Return [x, y] of the center of cell containing provided text 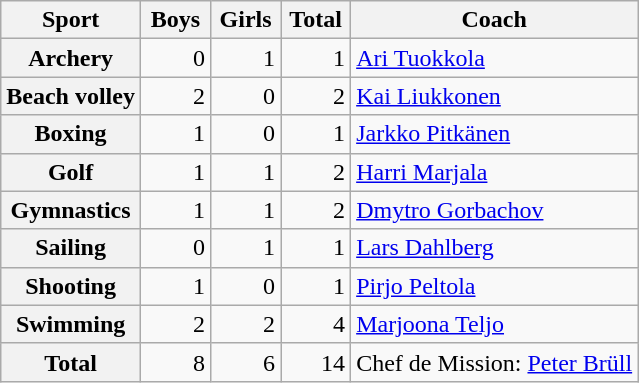
Boys [175, 20]
4 [316, 324]
8 [175, 362]
Kai Liukkonen [494, 96]
Harri Marjala [494, 172]
Pirjo Peltola [494, 286]
Sport [71, 20]
Gymnastics [71, 210]
Golf [71, 172]
Jarkko Pitkänen [494, 134]
Sailing [71, 248]
Dmytro Gorbachov [494, 210]
14 [316, 362]
Boxing [71, 134]
Swimming [71, 324]
Marjoona Teljo [494, 324]
Shooting [71, 286]
Archery [71, 58]
Coach [494, 20]
Beach volley [71, 96]
6 [246, 362]
Lars Dahlberg [494, 248]
Ari Tuokkola [494, 58]
Chef de Mission: Peter Brüll [494, 362]
Girls [246, 20]
